Output the (x, y) coordinate of the center of the cell containing the given text.  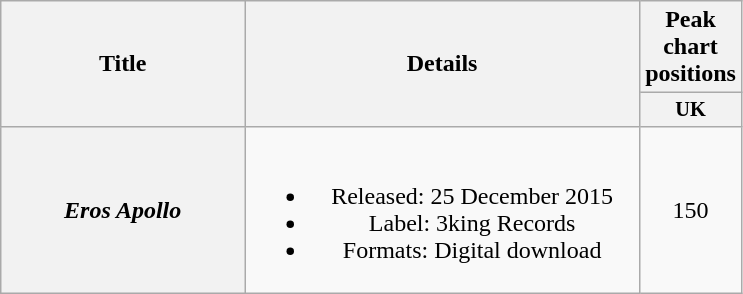
UK (691, 110)
Details (442, 64)
Peak chart positions (691, 47)
150 (691, 210)
Eros Apollo (123, 210)
Released: 25 December 2015Label: 3king RecordsFormats: Digital download (442, 210)
Title (123, 64)
